Scan for the cell matching the given text and deliver its [x, y] coordinate at center. 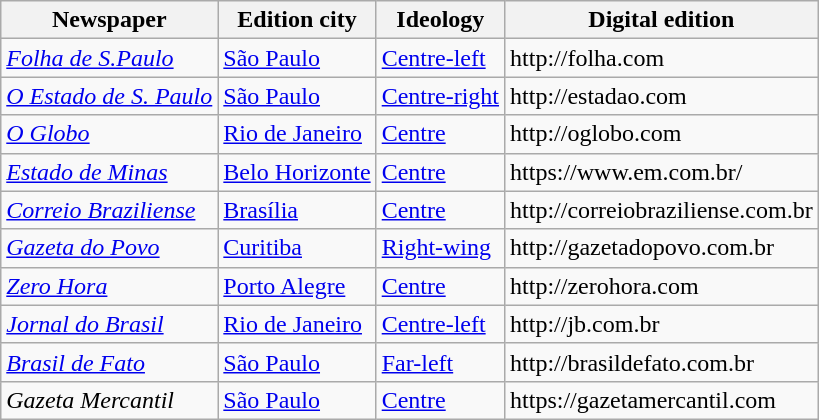
http://brasildefato.com.br [662, 362]
Gazeta do Povo [110, 248]
http://estadao.com [662, 96]
Porto Alegre [297, 286]
O Estado de S. Paulo [110, 96]
Brasília [297, 210]
Digital edition [662, 20]
Folha de S.Paulo [110, 58]
Newspaper [110, 20]
Zero Hora [110, 286]
Right-wing [440, 248]
Correio Braziliense [110, 210]
Centre-right [440, 96]
http://zerohora.com [662, 286]
https://www.em.com.br/ [662, 172]
Edition city [297, 20]
Belo Horizonte [297, 172]
Curitiba [297, 248]
Jornal do Brasil [110, 324]
Gazeta Mercantil [110, 400]
O Globo [110, 134]
Ideology [440, 20]
http://jb.com.br [662, 324]
Estado de Minas [110, 172]
https://gazetamercantil.com [662, 400]
http://folha.com [662, 58]
Far-left [440, 362]
http://oglobo.com [662, 134]
http://gazetadopovo.com.br [662, 248]
http://correiobraziliense.com.br [662, 210]
Brasil de Fato [110, 362]
